Scan for the cell matching the given text and deliver its [x, y] coordinate at center. 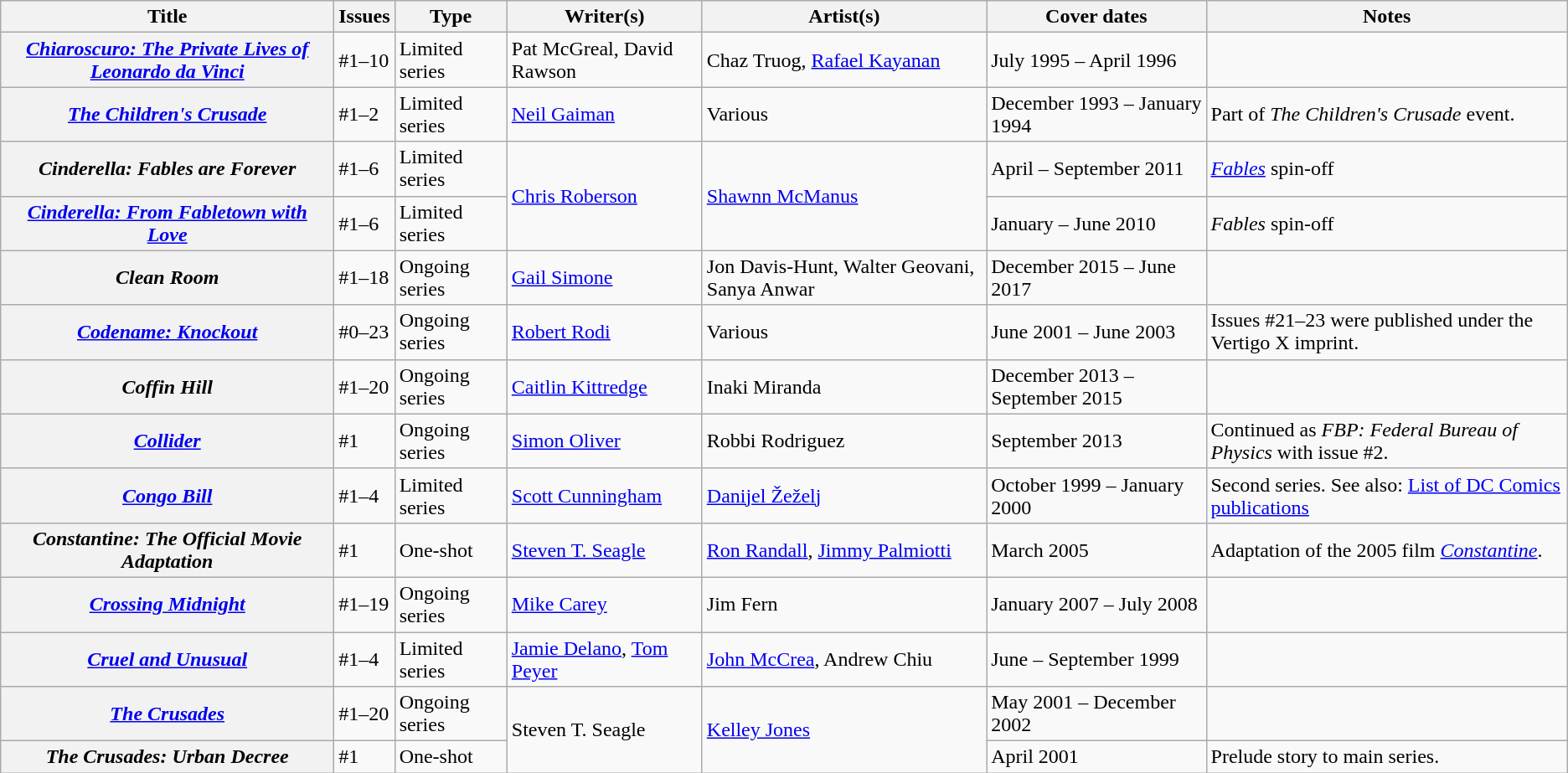
Mike Carey [605, 605]
Ron Randall, Jimmy Palmiotti [844, 549]
Clean Room [168, 278]
April 2001 [1096, 757]
Congo Bill [168, 496]
October 1999 – January 2000 [1096, 496]
December 1993 – January 1994 [1096, 114]
Gail Simone [605, 278]
Cinderella: From Fabletown with Love [168, 223]
The Crusades [168, 714]
Writer(s) [605, 17]
#1–18 [364, 278]
Chris Roberson [605, 196]
Cruel and Unusual [168, 658]
April – September 2011 [1096, 169]
May 2001 – December 2002 [1096, 714]
John McCrea, Andrew Chiu [844, 658]
Robbi Rodriguez [844, 441]
Collider [168, 441]
Jon Davis-Hunt, Walter Geovani, Sanya Anwar [844, 278]
Crossing Midnight [168, 605]
Artist(s) [844, 17]
#0–23 [364, 332]
December 2015 – June 2017 [1096, 278]
January – June 2010 [1096, 223]
The Crusades: Urban Decree [168, 757]
Chiaroscuro: The Private Lives of Leonardo da Vinci [168, 60]
Codename: Knockout [168, 332]
Issues #21–23 were published under the Vertigo X imprint. [1387, 332]
The Children's Crusade [168, 114]
Second series. See also: List of DC Comics publications [1387, 496]
September 2013 [1096, 441]
January 2007 – July 2008 [1096, 605]
Inaki Miranda [844, 387]
#1–19 [364, 605]
July 1995 – April 1996 [1096, 60]
Danijel Žeželj [844, 496]
June – September 1999 [1096, 658]
Robert Rodi [605, 332]
Neil Gaiman [605, 114]
Chaz Truog, Rafael Kayanan [844, 60]
June 2001 – June 2003 [1096, 332]
Jamie Delano, Tom Peyer [605, 658]
Adaptation of the 2005 film Constantine. [1387, 549]
Constantine: The Official Movie Adaptation [168, 549]
Kelley Jones [844, 730]
#1–2 [364, 114]
Part of The Children's Crusade event. [1387, 114]
Pat McGreal, David Rawson [605, 60]
Title [168, 17]
Notes [1387, 17]
Continued as FBP: Federal Bureau of Physics with issue #2. [1387, 441]
Coffin Hill [168, 387]
Issues [364, 17]
Scott Cunningham [605, 496]
December 2013 – September 2015 [1096, 387]
Caitlin Kittredge [605, 387]
Cover dates [1096, 17]
Simon Oliver [605, 441]
Cinderella: Fables are Forever [168, 169]
Shawnn McManus [844, 196]
#1–10 [364, 60]
Jim Fern [844, 605]
March 2005 [1096, 549]
Prelude story to main series. [1387, 757]
Type [451, 17]
